Capture the cell that displays the provided text and extract its [X, Y] central coordinate. 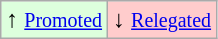
↑ Promoted [54, 20]
↓ Relegated [162, 20]
